Determine the (X, Y) coordinate at the center of the cell enclosing the given text.  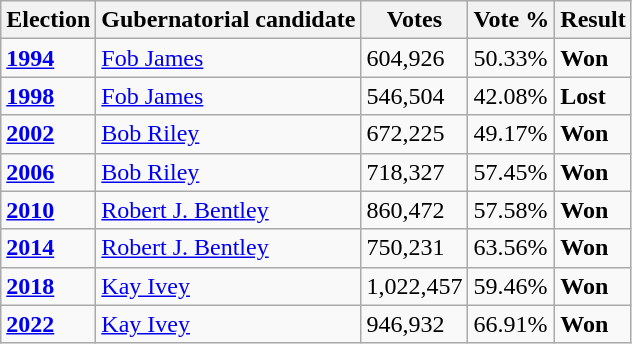
63.56% (512, 248)
59.46% (512, 286)
57.45% (512, 172)
42.08% (512, 96)
2018 (48, 286)
946,932 (414, 324)
Vote % (512, 20)
50.33% (512, 58)
Election (48, 20)
2006 (48, 172)
Result (593, 20)
2022 (48, 324)
57.58% (512, 210)
66.91% (512, 324)
2014 (48, 248)
2002 (48, 134)
1994 (48, 58)
718,327 (414, 172)
49.17% (512, 134)
672,225 (414, 134)
604,926 (414, 58)
546,504 (414, 96)
1,022,457 (414, 286)
860,472 (414, 210)
Gubernatorial candidate (228, 20)
Lost (593, 96)
Votes (414, 20)
2010 (48, 210)
750,231 (414, 248)
1998 (48, 96)
